Return [X, Y] of the center of cell containing provided text 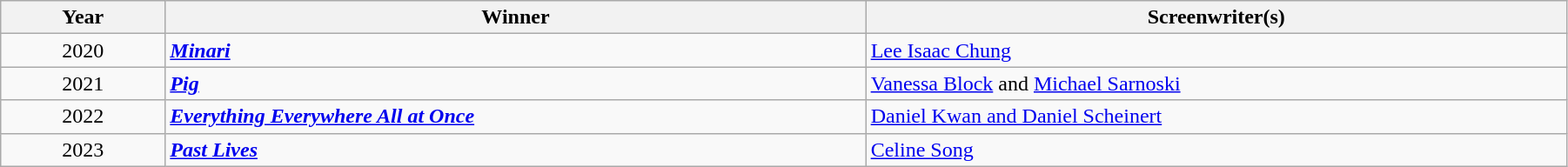
Celine Song [1216, 150]
Everything Everywhere All at Once [515, 117]
Year [84, 17]
2021 [84, 83]
Pig [515, 83]
Screenwriter(s) [1216, 17]
2020 [84, 50]
Winner [515, 17]
Minari [515, 50]
Lee Isaac Chung [1216, 50]
2022 [84, 117]
Past Lives [515, 150]
2023 [84, 150]
Daniel Kwan and Daniel Scheinert [1216, 117]
Vanessa Block and Michael Sarnoski [1216, 83]
